Scan for the cell matching the given text and deliver its (x, y) coordinate at center. 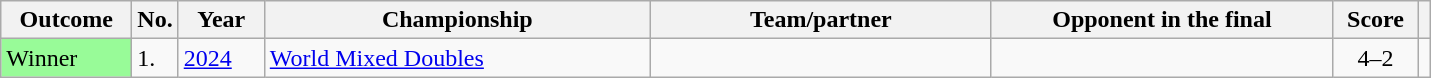
Year (221, 20)
Winner (66, 58)
Outcome (66, 20)
Opponent in the final (1162, 20)
1. (155, 58)
World Mixed Doubles (457, 58)
4–2 (1375, 58)
No. (155, 20)
Championship (457, 20)
2024 (221, 58)
Score (1375, 20)
Team/partner (820, 20)
